For the text-containing cell, return its midpoint in (X, Y) coordinate format. 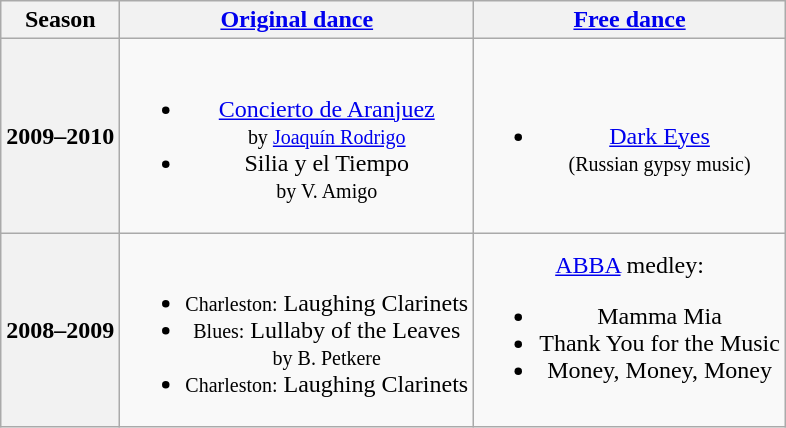
2008–2009 (60, 330)
Original dance (297, 20)
Dark Eyes (Russian gypsy music) (630, 136)
ABBA medley:Mamma MiaThank You for the MusicMoney, Money, Money (630, 330)
Charleston: Laughing ClarinetsBlues: Lullaby of the Leaves by B. Petkere Charleston: Laughing Clarinets (297, 330)
Free dance (630, 20)
Season (60, 20)
Concierto de Aranjuez by Joaquín Rodrigo Silia y el Tiempo by V. Amigo (297, 136)
2009–2010 (60, 136)
